Output the [x, y] coordinate of the center of the cell containing the given text.  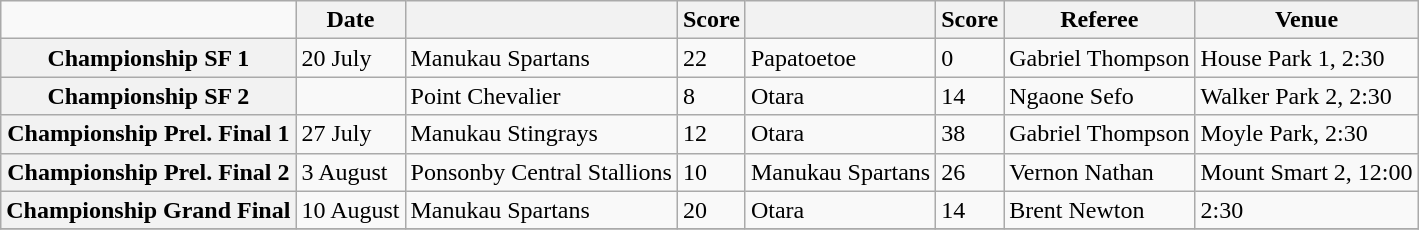
Championship Grand Final [148, 210]
Walker Park 2, 2:30 [1306, 96]
Manukau Stingrays [541, 134]
3 August [350, 172]
27 July [350, 134]
House Park 1, 2:30 [1306, 58]
Mount Smart 2, 12:00 [1306, 172]
10 [711, 172]
Date [350, 20]
Championship SF 2 [148, 96]
Ngaone Sefo [1100, 96]
20 July [350, 58]
Brent Newton [1100, 210]
Referee [1100, 20]
Point Chevalier [541, 96]
26 [970, 172]
Moyle Park, 2:30 [1306, 134]
22 [711, 58]
38 [970, 134]
0 [970, 58]
2:30 [1306, 210]
12 [711, 134]
Papatoetoe [840, 58]
8 [711, 96]
Ponsonby Central Stallions [541, 172]
Venue [1306, 20]
10 August [350, 210]
Championship Prel. Final 1 [148, 134]
20 [711, 210]
Vernon Nathan [1100, 172]
Championship SF 1 [148, 58]
Championship Prel. Final 2 [148, 172]
